Determine the [x, y] coordinate at the center of the cell enclosing the given text.  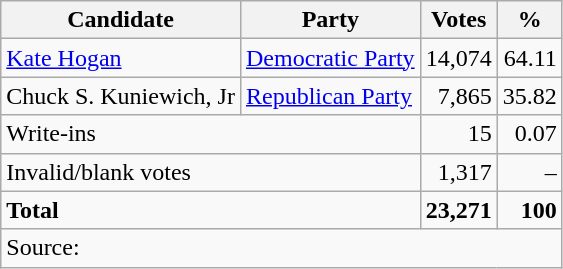
35.82 [530, 96]
Party [330, 20]
15 [458, 134]
100 [530, 210]
Total [210, 210]
Votes [458, 20]
0.07 [530, 134]
14,074 [458, 58]
Write-ins [210, 134]
– [530, 172]
1,317 [458, 172]
Source: [282, 248]
Candidate [121, 20]
7,865 [458, 96]
64.11 [530, 58]
23,271 [458, 210]
Republican Party [330, 96]
Invalid/blank votes [210, 172]
Kate Hogan [121, 58]
Democratic Party [330, 58]
% [530, 20]
Chuck S. Kuniewich, Jr [121, 96]
